Pinpoint the cell where the given text exists, returning its [x, y] midpoint coordinate. 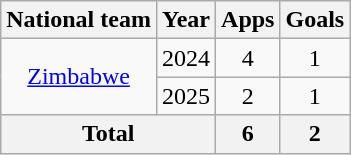
Goals [315, 20]
National team [79, 20]
Year [186, 20]
4 [248, 58]
Zimbabwe [79, 77]
Apps [248, 20]
6 [248, 134]
2025 [186, 96]
Total [108, 134]
2024 [186, 58]
